For the text-containing cell, return its midpoint in (X, Y) coordinate format. 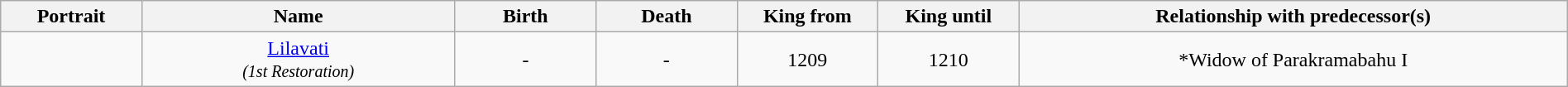
1210 (949, 60)
Death (667, 17)
*Widow of Parakramabahu I (1293, 60)
King until (949, 17)
Birth (525, 17)
Relationship with predecessor(s) (1293, 17)
1209 (807, 60)
Lilavati(1st Restoration) (298, 60)
King from (807, 17)
Portrait (71, 17)
Name (298, 17)
